Pinpoint the cell where the given text exists, returning its [X, Y] midpoint coordinate. 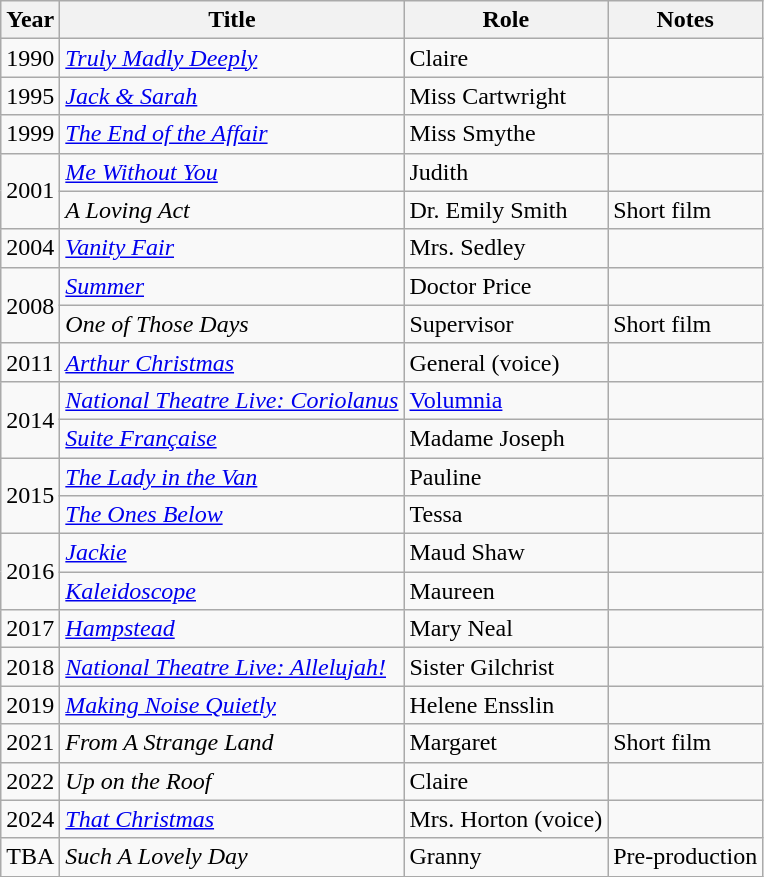
A Loving Act [232, 210]
Miss Smythe [506, 134]
Judith [506, 172]
2011 [30, 362]
Madame Joseph [506, 438]
Pre-production [686, 857]
Kaleidoscope [232, 591]
Dr. Emily Smith [506, 210]
Suite Française [232, 438]
Jackie [232, 553]
Notes [686, 20]
Role [506, 20]
2021 [30, 743]
2008 [30, 305]
Such A Lovely Day [232, 857]
Maureen [506, 591]
1999 [30, 134]
Year [30, 20]
2015 [30, 496]
2014 [30, 419]
Up on the Roof [232, 781]
Doctor Price [506, 286]
Mary Neal [506, 629]
Jack & Sarah [232, 96]
Sister Gilchrist [506, 667]
Pauline [506, 477]
Granny [506, 857]
National Theatre Live: Coriolanus [232, 400]
From A Strange Land [232, 743]
Title [232, 20]
One of Those Days [232, 324]
Making Noise Quietly [232, 705]
Margaret [506, 743]
2022 [30, 781]
2004 [30, 248]
General (voice) [506, 362]
The End of the Affair [232, 134]
2024 [30, 819]
Arthur Christmas [232, 362]
2019 [30, 705]
Miss Cartwright [506, 96]
The Ones Below [232, 515]
Tessa [506, 515]
Truly Madly Deeply [232, 58]
Mrs. Horton (voice) [506, 819]
Me Without You [232, 172]
Summer [232, 286]
Maud Shaw [506, 553]
National Theatre Live: Allelujah! [232, 667]
2018 [30, 667]
That Christmas [232, 819]
Mrs. Sedley [506, 248]
The Lady in the Van [232, 477]
2017 [30, 629]
Vanity Fair [232, 248]
1995 [30, 96]
2001 [30, 191]
1990 [30, 58]
Volumnia [506, 400]
Hampstead [232, 629]
2016 [30, 572]
Helene Ensslin [506, 705]
Supervisor [506, 324]
TBA [30, 857]
